Return [x, y] of the center of cell containing provided text 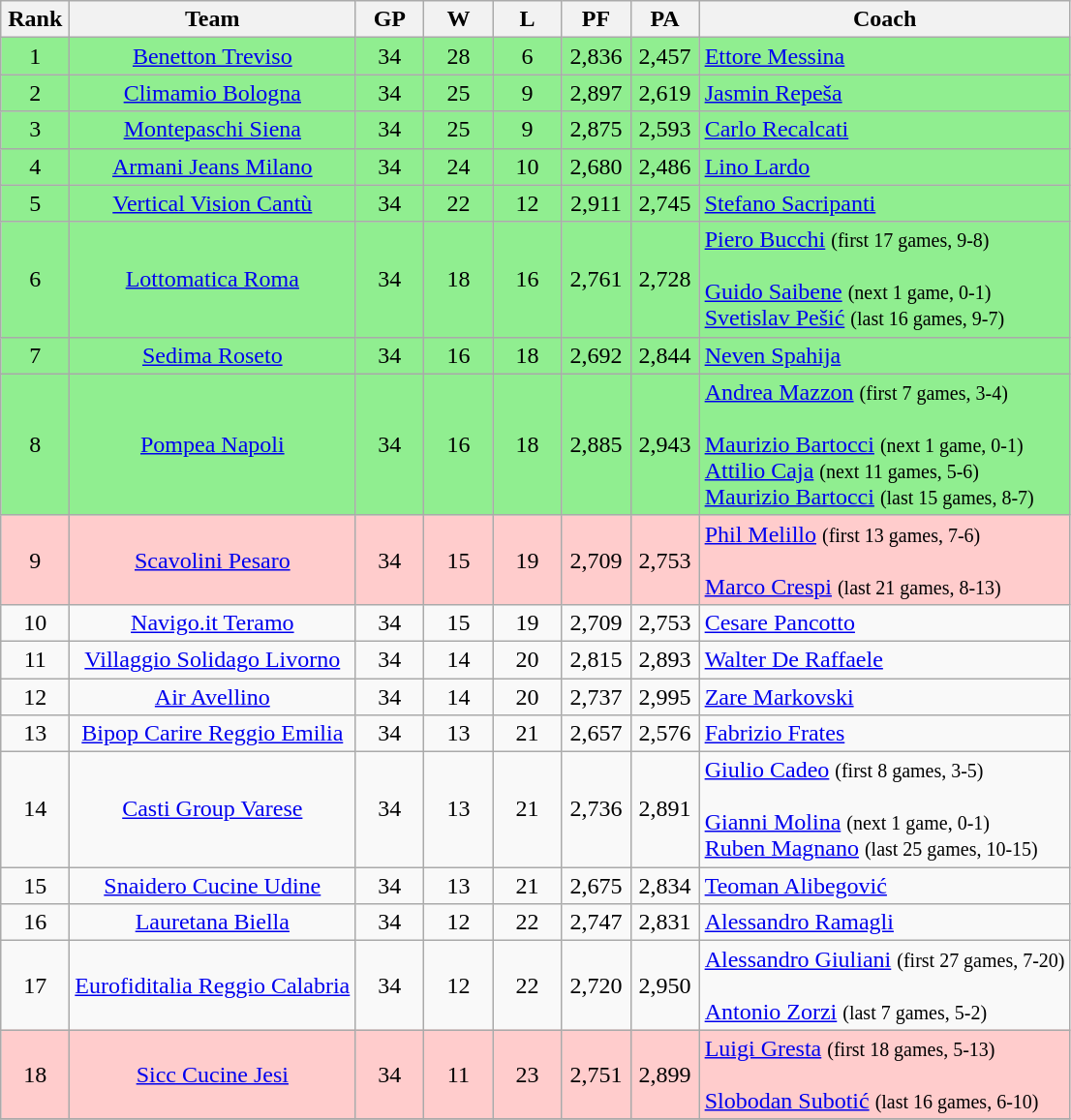
2,899 [664, 1075]
2,943 [664, 444]
4 [35, 166]
PA [664, 19]
Armani Jeans Milano [213, 166]
2,897 [597, 93]
Pompea Napoli [213, 444]
2,728 [664, 279]
28 [459, 56]
2,747 [597, 923]
5 [35, 203]
Coach [885, 19]
Lauretana Biella [213, 923]
Luigi Gresta (first 18 games, 5-13) Slobodan Subotić (last 16 games, 6-10) [885, 1075]
2,457 [664, 56]
Villaggio Solidago Livorno [213, 659]
Casti Group Varese [213, 809]
Scavolini Pesaro [213, 560]
2,736 [597, 809]
GP [389, 19]
Bipop Carire Reggio Emilia [213, 734]
Alessandro Giuliani (first 27 games, 7-20) Antonio Zorzi (last 7 games, 5-2) [885, 985]
2,619 [664, 93]
Lino Lardo [885, 166]
Fabrizio Frates [885, 734]
7 [35, 355]
2,950 [664, 985]
2,831 [664, 923]
Jasmin Repeša [885, 93]
Zare Markovski [885, 696]
2,680 [597, 166]
Piero Bucchi (first 17 games, 9-8) Guido Saibene (next 1 game, 0-1) Svetislav Pešić (last 16 games, 9-7) [885, 279]
Navigo.it Teramo [213, 622]
Air Avellino [213, 696]
2 [35, 93]
Sicc Cucine Jesi [213, 1075]
Stefano Sacripanti [885, 203]
2,720 [597, 985]
Alessandro Ramagli [885, 923]
2,815 [597, 659]
Snaidero Cucine Udine [213, 886]
2,885 [597, 444]
2,745 [664, 203]
2,576 [664, 734]
Phil Melillo (first 13 games, 7-6) Marco Crespi (last 21 games, 8-13) [885, 560]
Neven Spahija [885, 355]
Giulio Cadeo (first 8 games, 3-5) Gianni Molina (next 1 game, 0-1) Ruben Magnano (last 25 games, 10-15) [885, 809]
Sedima Roseto [213, 355]
PF [597, 19]
W [459, 19]
2,751 [597, 1075]
1 [35, 56]
2,844 [664, 355]
Montepaschi Siena [213, 130]
17 [35, 985]
2,891 [664, 809]
24 [459, 166]
2,657 [597, 734]
Benetton Treviso [213, 56]
Eurofiditalia Reggio Calabria [213, 985]
2,995 [664, 696]
Walter De Raffaele [885, 659]
8 [35, 444]
2,834 [664, 886]
Carlo Recalcati [885, 130]
2,911 [597, 203]
Cesare Pancotto [885, 622]
2,836 [597, 56]
L [527, 19]
2,875 [597, 130]
Team [213, 19]
Andrea Mazzon (first 7 games, 3-4) Maurizio Bartocci (next 1 game, 0-1) Attilio Caja (next 11 games, 5-6) Maurizio Bartocci (last 15 games, 8-7) [885, 444]
2,893 [664, 659]
2,761 [597, 279]
2,737 [597, 696]
3 [35, 130]
Lottomatica Roma [213, 279]
Teoman Alibegović [885, 886]
2,486 [664, 166]
2,692 [597, 355]
2,593 [664, 130]
Vertical Vision Cantù [213, 203]
Climamio Bologna [213, 93]
Rank [35, 19]
Ettore Messina [885, 56]
2,675 [597, 886]
23 [527, 1075]
